Return [x, y] of the center of cell containing provided text 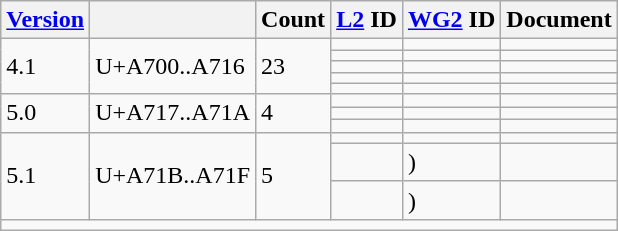
4.1 [46, 66]
L2 ID [367, 20]
U+A700..A716 [173, 66]
WG2 ID [451, 20]
5 [294, 176]
4 [294, 113]
23 [294, 66]
5.0 [46, 113]
Version [46, 20]
U+A71B..A71F [173, 176]
5.1 [46, 176]
U+A717..A71A [173, 113]
Count [294, 20]
Document [559, 20]
